Output the (X, Y) coordinate of the center of the cell containing the given text.  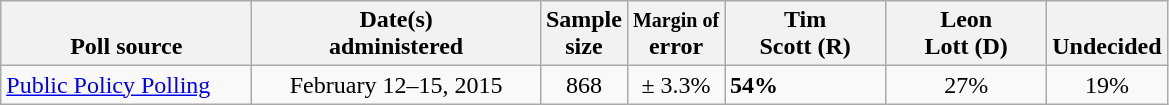
TimScott (R) (806, 34)
Poll source (126, 34)
LeonLott (D) (966, 34)
Margin oferror (676, 34)
19% (1107, 85)
Date(s)administered (396, 34)
Public Policy Polling (126, 85)
Undecided (1107, 34)
Samplesize (584, 34)
54% (806, 85)
February 12–15, 2015 (396, 85)
27% (966, 85)
868 (584, 85)
± 3.3% (676, 85)
